Determine the (X, Y) coordinate at the center of the cell enclosing the given text.  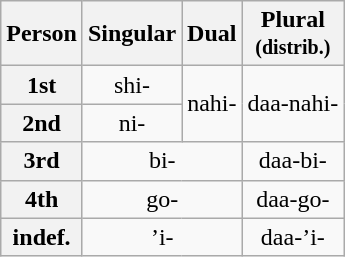
go- (162, 199)
indef. (42, 237)
nahi- (212, 104)
daa-’i- (293, 237)
daa-go- (293, 199)
3rd (42, 161)
Person (42, 34)
’i- (162, 237)
4th (42, 199)
ni- (132, 123)
daa-nahi- (293, 104)
2nd (42, 123)
Plural(distrib.) (293, 34)
1st (42, 85)
bi- (162, 161)
shi- (132, 85)
Singular (132, 34)
Dual (212, 34)
daa-bi- (293, 161)
